From the cell containing the given text, extract its center point as [X, Y] coordinate. 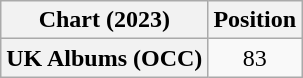
83 [255, 58]
UK Albums (OCC) [104, 58]
Position [255, 20]
Chart (2023) [104, 20]
